Find where the given text appears and provide that cell's center as (X, Y) coordinate. 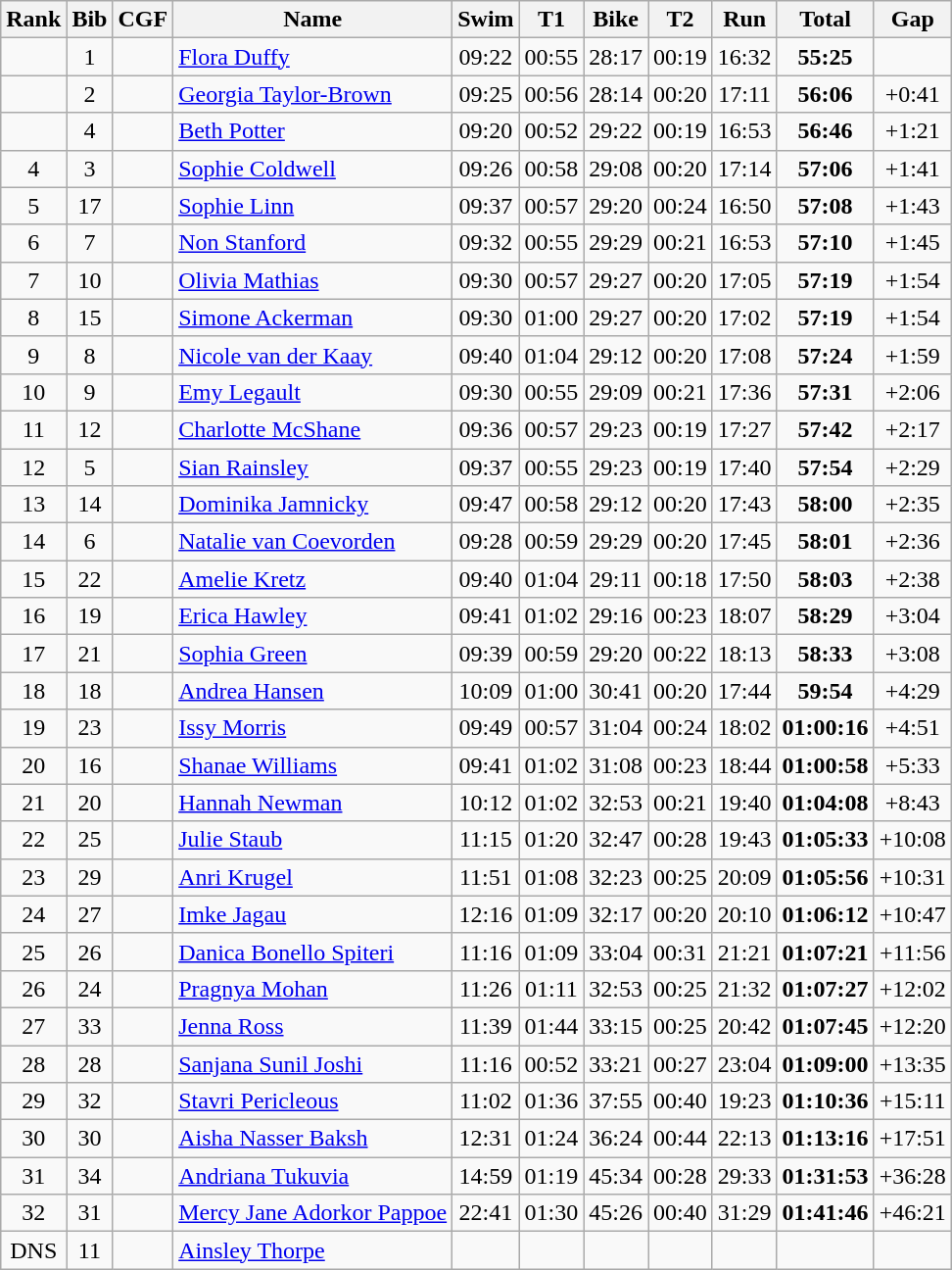
58:29 (825, 616)
57:24 (825, 355)
14:59 (486, 1176)
01:30 (551, 1213)
01:06:12 (825, 914)
31:04 (616, 728)
Sian Rainsley (313, 467)
Imke Jagau (313, 914)
+1:59 (913, 355)
DNS (33, 1250)
09:25 (486, 94)
17:05 (744, 280)
20:10 (744, 914)
11:51 (486, 877)
11:15 (486, 840)
Aisha Nasser Baksh (313, 1139)
36:24 (616, 1139)
01:13:16 (825, 1139)
+1:21 (913, 131)
45:26 (616, 1213)
+2:17 (913, 429)
20:09 (744, 877)
Nicole van der Kaay (313, 355)
Issy Morris (313, 728)
Julie Staub (313, 840)
Danica Bonello Spiteri (313, 952)
Gap (913, 20)
01:10:36 (825, 1101)
29:08 (616, 169)
+0:41 (913, 94)
+2:35 (913, 505)
+12:20 (913, 1026)
33:21 (616, 1063)
29:33 (744, 1176)
01:08 (551, 877)
33 (90, 1026)
01:24 (551, 1139)
10:12 (486, 803)
00:44 (681, 1139)
Flora Duffy (313, 57)
+2:06 (913, 392)
Erica Hawley (313, 616)
+10:47 (913, 914)
+3:08 (913, 654)
Anri Krugel (313, 877)
29:22 (616, 131)
Andrea Hansen (313, 691)
1 (90, 57)
55:25 (825, 57)
18:07 (744, 616)
+10:08 (913, 840)
21:32 (744, 989)
33:15 (616, 1026)
57:54 (825, 467)
Hannah Newman (313, 803)
01:07:21 (825, 952)
09:49 (486, 728)
10:09 (486, 691)
17:02 (744, 317)
17:44 (744, 691)
Andriana Tukuvia (313, 1176)
+2:38 (913, 579)
22:13 (744, 1139)
Olivia Mathias (313, 280)
01:00:16 (825, 728)
19:43 (744, 840)
56:06 (825, 94)
Charlotte McShane (313, 429)
17:36 (744, 392)
Total (825, 20)
01:07:27 (825, 989)
+12:02 (913, 989)
Pragnya Mohan (313, 989)
+2:36 (913, 542)
Beth Potter (313, 131)
09:47 (486, 505)
18:02 (744, 728)
30:41 (616, 691)
23:04 (744, 1063)
28:17 (616, 57)
01:11 (551, 989)
Mercy Jane Adorkor Pappoe (313, 1213)
00:56 (551, 94)
57:31 (825, 392)
33:04 (616, 952)
29:09 (616, 392)
+4:51 (913, 728)
+5:33 (913, 765)
16:50 (744, 206)
13 (33, 505)
+15:11 (913, 1101)
22:41 (486, 1213)
32:47 (616, 840)
17:43 (744, 505)
+4:29 (913, 691)
Sophia Green (313, 654)
17:27 (744, 429)
32:17 (616, 914)
+36:28 (913, 1176)
56:46 (825, 131)
17:50 (744, 579)
+17:51 (913, 1139)
01:19 (551, 1176)
Ainsley Thorpe (313, 1250)
12:16 (486, 914)
Simone Ackerman (313, 317)
29:16 (616, 616)
57:06 (825, 169)
Sophie Linn (313, 206)
58:00 (825, 505)
09:20 (486, 131)
T2 (681, 20)
Run (744, 20)
16:32 (744, 57)
12:31 (486, 1139)
01:04:08 (825, 803)
20:42 (744, 1026)
29:11 (616, 579)
01:20 (551, 840)
17:40 (744, 467)
CGF (143, 20)
Natalie van Coevorden (313, 542)
11:26 (486, 989)
11:39 (486, 1026)
Emy Legault (313, 392)
Swim (486, 20)
57:10 (825, 243)
45:34 (616, 1176)
Sophie Coldwell (313, 169)
Rank (33, 20)
18:13 (744, 654)
58:01 (825, 542)
31:08 (616, 765)
28:14 (616, 94)
17:11 (744, 94)
+1:41 (913, 169)
Jenna Ross (313, 1026)
01:00:58 (825, 765)
Bib (90, 20)
18:44 (744, 765)
34 (90, 1176)
+8:43 (913, 803)
09:28 (486, 542)
01:41:46 (825, 1213)
31:29 (744, 1213)
57:42 (825, 429)
+3:04 (913, 616)
19:23 (744, 1101)
01:44 (551, 1026)
00:31 (681, 952)
59:54 (825, 691)
Name (313, 20)
09:36 (486, 429)
+11:56 (913, 952)
11:02 (486, 1101)
19:40 (744, 803)
01:05:56 (825, 877)
00:18 (681, 579)
Bike (616, 20)
Georgia Taylor-Brown (313, 94)
17:14 (744, 169)
+46:21 (913, 1213)
00:22 (681, 654)
01:09:00 (825, 1063)
Amelie Kretz (313, 579)
2 (90, 94)
Non Stanford (313, 243)
Shanae Williams (313, 765)
T1 (551, 20)
58:33 (825, 654)
+2:29 (913, 467)
57:08 (825, 206)
3 (90, 169)
32:23 (616, 877)
01:07:45 (825, 1026)
01:05:33 (825, 840)
09:26 (486, 169)
01:36 (551, 1101)
01:31:53 (825, 1176)
09:22 (486, 57)
09:32 (486, 243)
58:03 (825, 579)
09:39 (486, 654)
Sanjana Sunil Joshi (313, 1063)
Dominika Jamnicky (313, 505)
+1:45 (913, 243)
37:55 (616, 1101)
+13:35 (913, 1063)
00:27 (681, 1063)
17:08 (744, 355)
+1:43 (913, 206)
Stavri Pericleous (313, 1101)
21:21 (744, 952)
+10:31 (913, 877)
17:45 (744, 542)
